Search for the cell housing the specified text and yield its [X, Y] center coordinate. 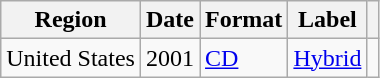
Region [71, 20]
Format [244, 20]
Hybrid [328, 58]
2001 [170, 58]
Date [170, 20]
Label [328, 20]
CD [244, 58]
United States [71, 58]
